Extract the [x, y] coordinate from the center of the cell holding the provided text.  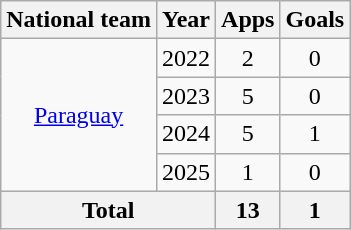
2025 [186, 172]
2023 [186, 96]
National team [79, 20]
13 [248, 210]
Year [186, 20]
Apps [248, 20]
2 [248, 58]
2022 [186, 58]
Paraguay [79, 115]
Goals [315, 20]
Total [108, 210]
2024 [186, 134]
